Extract the (x, y) coordinate from the center of the cell holding the provided text.  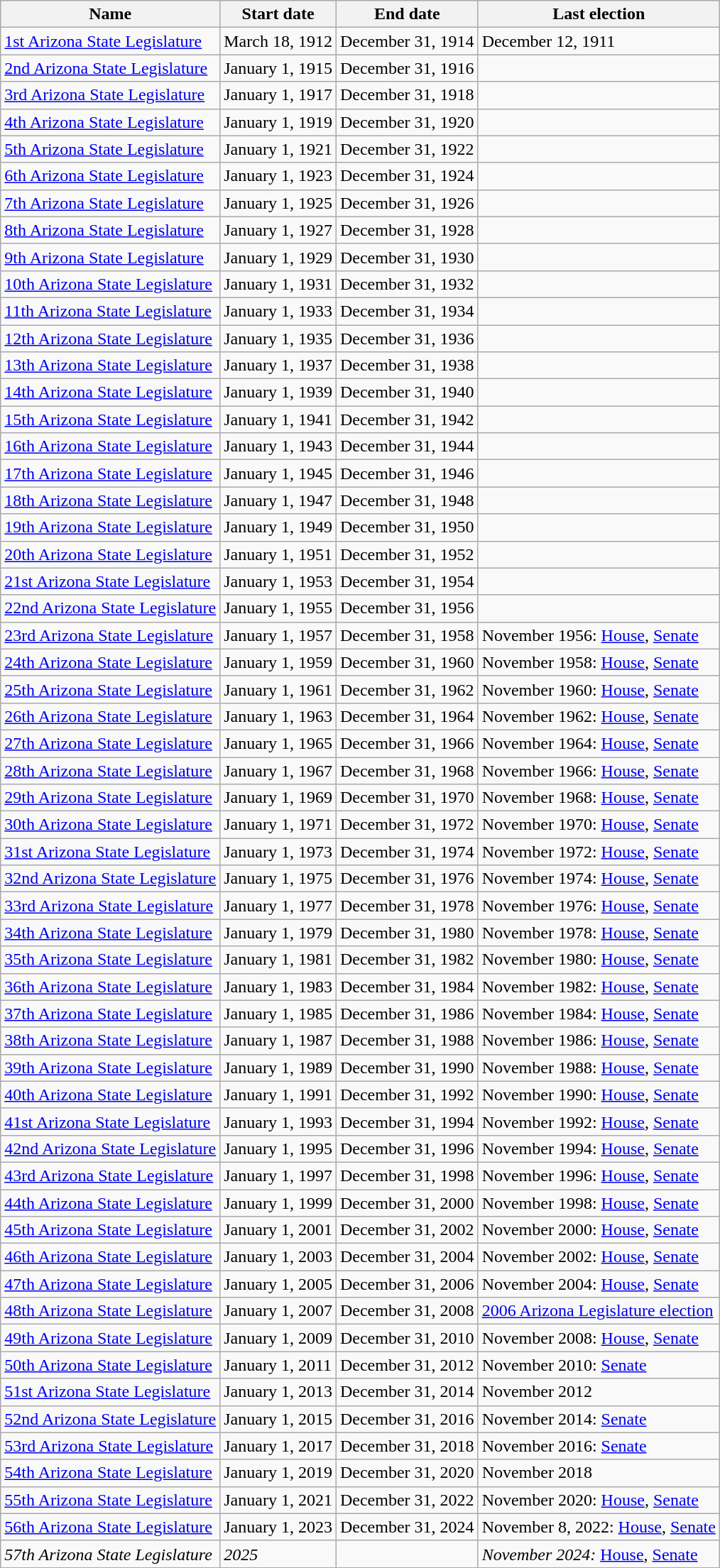
49th Arizona State Legislature (111, 1338)
November 1964: House, Senate (599, 743)
January 1, 1997 (278, 1175)
January 1, 2007 (278, 1311)
March 18, 1912 (278, 41)
54th Arizona State Legislature (111, 1473)
December 31, 1980 (407, 933)
January 1, 1975 (278, 879)
11th Arizona State Legislature (111, 311)
December 31, 2010 (407, 1338)
27th Arizona State Legislature (111, 743)
December 31, 1946 (407, 473)
25th Arizona State Legislature (111, 689)
December 31, 1918 (407, 95)
January 1, 1957 (278, 635)
2nd Arizona State Legislature (111, 68)
December 31, 1956 (407, 608)
December 31, 1936 (407, 339)
January 1, 1993 (278, 1122)
December 31, 1924 (407, 176)
56th Arizona State Legislature (111, 1527)
December 31, 1966 (407, 743)
January 1, 1951 (278, 554)
3rd Arizona State Legislature (111, 95)
December 31, 1968 (407, 770)
Name (111, 14)
November 1986: House, Senate (599, 1041)
December 31, 1976 (407, 879)
30th Arizona State Legislature (111, 825)
21st Arizona State Legislature (111, 581)
57th Arizona State Legislature (111, 1554)
December 31, 2012 (407, 1365)
Last election (599, 14)
November 1976: House, Senate (599, 906)
January 1, 1955 (278, 608)
November 1966: House, Senate (599, 770)
35th Arizona State Legislature (111, 960)
January 1, 2011 (278, 1365)
6th Arizona State Legislature (111, 176)
24th Arizona State Legislature (111, 662)
December 31, 1964 (407, 716)
December 31, 1928 (407, 230)
45th Arizona State Legislature (111, 1230)
December 31, 1926 (407, 203)
November 1984: House, Senate (599, 1014)
November 2018 (599, 1473)
48th Arizona State Legislature (111, 1311)
52nd Arizona State Legislature (111, 1419)
December 31, 1920 (407, 122)
46th Arizona State Legislature (111, 1257)
1st Arizona State Legislature (111, 41)
22nd Arizona State Legislature (111, 608)
34th Arizona State Legislature (111, 933)
December 31, 1996 (407, 1148)
December 31, 1944 (407, 446)
November 1972: House, Senate (599, 852)
December 31, 1922 (407, 149)
End date (407, 14)
20th Arizona State Legislature (111, 554)
January 1, 1931 (278, 284)
December 31, 1940 (407, 393)
January 1, 1971 (278, 825)
January 1, 1981 (278, 960)
53rd Arizona State Legislature (111, 1446)
December 31, 1982 (407, 960)
December 31, 1954 (407, 581)
January 1, 1915 (278, 68)
January 1, 2015 (278, 1419)
December 31, 1972 (407, 825)
December 31, 1948 (407, 500)
November 8, 2022: House, Senate (599, 1527)
7th Arizona State Legislature (111, 203)
January 1, 1935 (278, 339)
January 1, 2001 (278, 1230)
January 1, 1961 (278, 689)
January 1, 1933 (278, 311)
January 1, 1967 (278, 770)
36th Arizona State Legislature (111, 987)
December 31, 2014 (407, 1392)
Start date (278, 14)
November 1958: House, Senate (599, 662)
28th Arizona State Legislature (111, 770)
December 31, 1916 (407, 68)
November 1960: House, Senate (599, 689)
December 31, 1988 (407, 1041)
December 31, 1984 (407, 987)
December 31, 2008 (407, 1311)
4th Arizona State Legislature (111, 122)
33rd Arizona State Legislature (111, 906)
55th Arizona State Legislature (111, 1500)
December 31, 1992 (407, 1095)
January 1, 1991 (278, 1095)
December 31, 1978 (407, 906)
37th Arizona State Legislature (111, 1014)
41st Arizona State Legislature (111, 1122)
January 1, 1925 (278, 203)
December 31, 2022 (407, 1500)
December 31, 1938 (407, 366)
December 12, 1911 (599, 41)
January 1, 1937 (278, 366)
January 1, 1953 (278, 581)
January 1, 2017 (278, 1446)
January 1, 1969 (278, 798)
2025 (278, 1554)
December 31, 1970 (407, 798)
November 2000: House, Senate (599, 1230)
39th Arizona State Legislature (111, 1068)
10th Arizona State Legislature (111, 284)
January 1, 2021 (278, 1500)
December 31, 2018 (407, 1446)
November 2016: Senate (599, 1446)
January 1, 1929 (278, 257)
January 1, 2003 (278, 1257)
9th Arizona State Legislature (111, 257)
December 31, 1962 (407, 689)
January 1, 1995 (278, 1148)
November 1990: House, Senate (599, 1095)
December 31, 1998 (407, 1175)
December 31, 2016 (407, 1419)
19th Arizona State Legislature (111, 527)
November 2024: House, Senate (599, 1554)
November 2012 (599, 1392)
November 2014: Senate (599, 1419)
18th Arizona State Legislature (111, 500)
November 2020: House, Senate (599, 1500)
December 31, 2006 (407, 1284)
January 1, 1979 (278, 933)
December 31, 1930 (407, 257)
January 1, 1923 (278, 176)
January 1, 2013 (278, 1392)
November 1978: House, Senate (599, 933)
January 1, 2019 (278, 1473)
November 1956: House, Senate (599, 635)
November 2002: House, Senate (599, 1257)
November 2008: House, Senate (599, 1338)
13th Arizona State Legislature (111, 366)
32nd Arizona State Legislature (111, 879)
December 31, 2002 (407, 1230)
January 1, 1939 (278, 393)
January 1, 1949 (278, 527)
December 31, 2000 (407, 1203)
December 31, 1986 (407, 1014)
November 1980: House, Senate (599, 960)
31st Arizona State Legislature (111, 852)
January 1, 1989 (278, 1068)
November 1968: House, Senate (599, 798)
December 31, 1994 (407, 1122)
44th Arizona State Legislature (111, 1203)
November 2010: Senate (599, 1365)
November 1996: House, Senate (599, 1175)
17th Arizona State Legislature (111, 473)
December 31, 1952 (407, 554)
November 1970: House, Senate (599, 825)
2006 Arizona Legislature election (599, 1311)
December 31, 1960 (407, 662)
December 31, 2020 (407, 1473)
January 1, 1963 (278, 716)
16th Arizona State Legislature (111, 446)
42nd Arizona State Legislature (111, 1148)
5th Arizona State Legislature (111, 149)
November 1974: House, Senate (599, 879)
December 31, 1942 (407, 420)
December 31, 1990 (407, 1068)
January 1, 1945 (278, 473)
November 1988: House, Senate (599, 1068)
December 31, 1934 (407, 311)
January 1, 1959 (278, 662)
November 1998: House, Senate (599, 1203)
January 1, 2005 (278, 1284)
January 1, 2009 (278, 1338)
26th Arizona State Legislature (111, 716)
51st Arizona State Legislature (111, 1392)
December 31, 1914 (407, 41)
40th Arizona State Legislature (111, 1095)
December 31, 1958 (407, 635)
December 31, 1974 (407, 852)
12th Arizona State Legislature (111, 339)
January 1, 1973 (278, 852)
January 1, 1917 (278, 95)
January 1, 1947 (278, 500)
50th Arizona State Legislature (111, 1365)
January 1, 1987 (278, 1041)
January 1, 1977 (278, 906)
December 31, 1950 (407, 527)
January 1, 1941 (278, 420)
November 1994: House, Senate (599, 1148)
January 1, 1983 (278, 987)
December 31, 2024 (407, 1527)
January 1, 1943 (278, 446)
29th Arizona State Legislature (111, 798)
November 1982: House, Senate (599, 987)
December 31, 1932 (407, 284)
38th Arizona State Legislature (111, 1041)
23rd Arizona State Legislature (111, 635)
December 31, 2004 (407, 1257)
43rd Arizona State Legislature (111, 1175)
January 1, 1919 (278, 122)
8th Arizona State Legislature (111, 230)
November 2004: House, Senate (599, 1284)
January 1, 2023 (278, 1527)
November 1992: House, Senate (599, 1122)
November 1962: House, Senate (599, 716)
January 1, 1921 (278, 149)
January 1, 1985 (278, 1014)
January 1, 1927 (278, 230)
14th Arizona State Legislature (111, 393)
January 1, 1999 (278, 1203)
15th Arizona State Legislature (111, 420)
January 1, 1965 (278, 743)
47th Arizona State Legislature (111, 1284)
